Find where the given text appears and provide that cell's center as (x, y) coordinate. 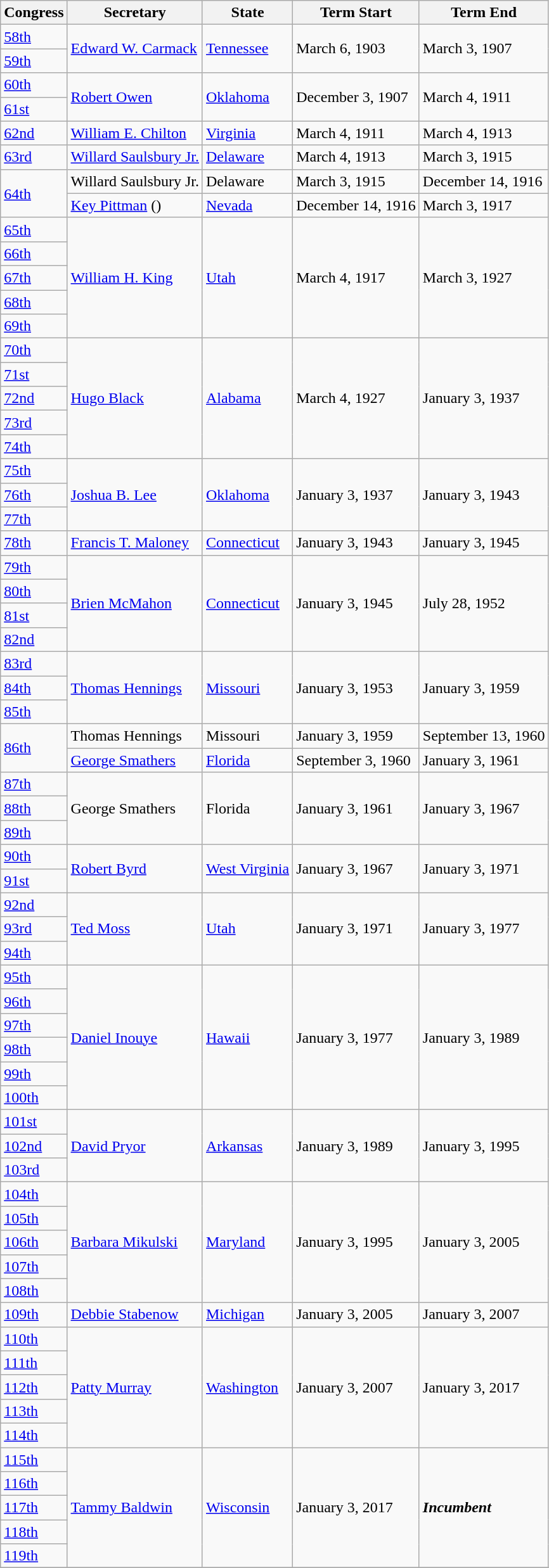
Joshua B. Lee (134, 495)
105th (34, 1218)
Term End (484, 13)
September 13, 1960 (484, 736)
West Virginia (247, 869)
William E. Chilton (134, 133)
Congress (34, 13)
106th (34, 1242)
March 4, 1917 (356, 277)
109th (34, 1315)
88th (34, 808)
76th (34, 495)
March 3, 1907 (484, 49)
86th (34, 748)
94th (34, 953)
104th (34, 1194)
Robert Byrd (134, 869)
Francis T. Maloney (134, 543)
83rd (34, 663)
85th (34, 712)
113th (34, 1411)
September 3, 1960 (356, 760)
80th (34, 591)
Maryland (247, 1242)
89th (34, 832)
Alabama (247, 398)
75th (34, 471)
Ted Moss (134, 929)
79th (34, 567)
William H. King (134, 277)
118th (34, 1532)
Arkansas (247, 1146)
67th (34, 277)
58th (34, 37)
Nevada (247, 205)
65th (34, 229)
99th (34, 1074)
114th (34, 1435)
Robert Owen (134, 97)
66th (34, 253)
Term Start (356, 13)
60th (34, 85)
Wisconsin (247, 1507)
Daniel Inouye (134, 1037)
69th (34, 326)
102nd (34, 1146)
62nd (34, 133)
96th (34, 1001)
93rd (34, 929)
Tennessee (247, 49)
72nd (34, 398)
March 3, 1917 (484, 205)
Debbie Stabenow (134, 1315)
59th (34, 61)
Tammy Baldwin (134, 1507)
Hawaii (247, 1037)
103rd (34, 1170)
63rd (34, 157)
74th (34, 447)
January 3, 1953 (356, 687)
84th (34, 687)
March 3, 1927 (484, 277)
December 3, 1907 (356, 97)
David Pryor (134, 1146)
115th (34, 1459)
92nd (34, 905)
March 4, 1927 (356, 398)
Hugo Black (134, 398)
110th (34, 1339)
Key Pittman () (134, 205)
82nd (34, 639)
64th (34, 193)
March 6, 1903 (356, 49)
87th (34, 784)
Virginia (247, 133)
98th (34, 1049)
116th (34, 1484)
112th (34, 1387)
108th (34, 1291)
Secretary (134, 13)
78th (34, 543)
77th (34, 519)
81st (34, 615)
100th (34, 1098)
111th (34, 1363)
70th (34, 350)
State (247, 13)
90th (34, 857)
101st (34, 1122)
119th (34, 1556)
68th (34, 302)
71st (34, 374)
Brien McMahon (134, 603)
91st (34, 881)
Michigan (247, 1315)
Barbara Mikulski (134, 1242)
95th (34, 977)
97th (34, 1025)
Edward W. Carmack (134, 49)
Washington (247, 1387)
Patty Murray (134, 1387)
117th (34, 1508)
Incumbent (484, 1507)
61st (34, 109)
73rd (34, 423)
107th (34, 1266)
July 28, 1952 (484, 603)
